Provide the [X, Y] coordinate of the cell's center where the given text is located.  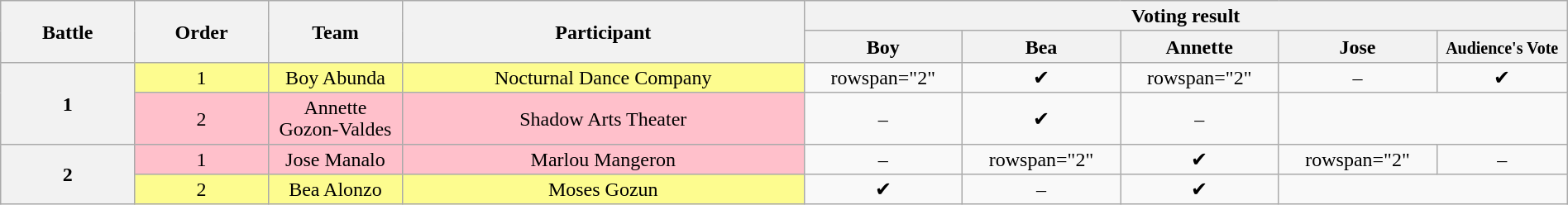
Jose [1358, 46]
Boy Abunda [336, 78]
Marlou Mangeron [603, 159]
Audience's Vote [1502, 46]
Battle [68, 31]
Participant [603, 31]
Order [202, 31]
Jose Manalo [336, 159]
Annette Gozon-Valdes [336, 118]
Nocturnal Dance Company [603, 78]
Boy [883, 46]
Voting result [1186, 17]
Moses Gozun [603, 190]
Team [336, 31]
Bea Alonzo [336, 190]
Shadow Arts Theater [603, 118]
Annette [1199, 46]
Bea [1040, 46]
